Capture the cell that displays the provided text and extract its (x, y) central coordinate. 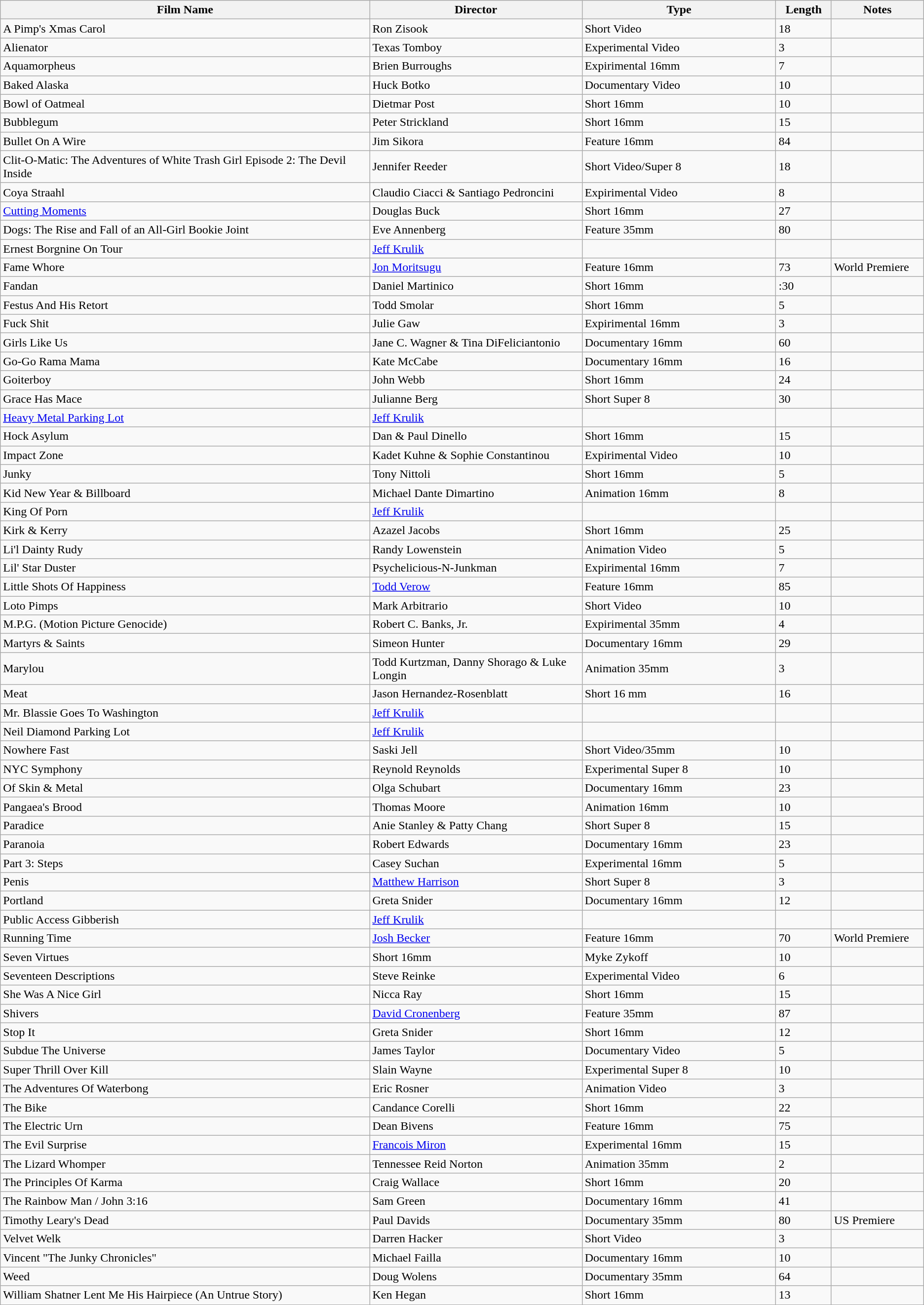
Expirimental 35mm (679, 624)
20 (804, 1183)
Impact Zone (185, 455)
Lil' Star Duster (185, 568)
Meat (185, 694)
The Adventures Of Waterbong (185, 1088)
Director (476, 10)
Coya Straahl (185, 192)
Part 3: Steps (185, 863)
Texas Tomboy (476, 47)
Jim Sikora (476, 141)
King Of Porn (185, 511)
Seventeen Descriptions (185, 976)
She Was A Nice Girl (185, 995)
Ken Hegan (476, 1295)
NYC Symphony (185, 769)
Matthew Harrison (476, 882)
Kadet Kuhne & Sophie Constantinou (476, 455)
John Webb (476, 380)
Michael Failla (476, 1258)
Peter Strickland (476, 122)
Seven Virtues (185, 957)
Huck Botko (476, 85)
Dietmar Post (476, 104)
M.P.G. (Motion Picture Genocide) (185, 624)
Loto Pimps (185, 606)
Olga Schubart (476, 788)
Li'l Dainty Rudy (185, 549)
Cutting Moments (185, 211)
13 (804, 1295)
Randy Lowenstein (476, 549)
25 (804, 530)
The Lizard Whomper (185, 1163)
Eric Rosner (476, 1088)
Craig Wallace (476, 1183)
2 (804, 1163)
Brien Burroughs (476, 66)
Jennifer Reeder (476, 167)
Jason Hernandez-Rosenblatt (476, 694)
US Premiere (878, 1220)
Short Video/Super 8 (679, 167)
Daniel Martinico (476, 286)
Heavy Metal Parking Lot (185, 418)
Goiterboy (185, 380)
Film Name (185, 10)
27 (804, 211)
Junky (185, 474)
The Evil Surprise (185, 1145)
6 (804, 976)
Sam Green (476, 1201)
Saski Jell (476, 750)
Dan & Paul Dinello (476, 436)
Marylou (185, 668)
Bubblegum (185, 122)
Michael Dante Dimartino (476, 493)
Ernest Borgnine On Tour (185, 248)
David Cronenberg (476, 1013)
:30 (804, 286)
Shivers (185, 1013)
Reynold Reynolds (476, 769)
Weed (185, 1276)
Super Thrill Over Kill (185, 1070)
Simeon Hunter (476, 643)
Martyrs & Saints (185, 643)
Paranoia (185, 844)
Josh Becker (476, 938)
30 (804, 399)
Bullet On A Wire (185, 141)
Robert Edwards (476, 844)
24 (804, 380)
Stop It (185, 1032)
Hock Asylum (185, 436)
Tennessee Reid Norton (476, 1163)
85 (804, 587)
Nowhere Fast (185, 750)
73 (804, 268)
Neil Diamond Parking Lot (185, 731)
Slain Wayne (476, 1070)
Fandan (185, 286)
Candance Corelli (476, 1107)
Dogs: The Rise and Fall of an All-Girl Bookie Joint (185, 230)
William Shatner Lent Me His Hairpiece (An Untrue Story) (185, 1295)
Robert C. Banks, Jr. (476, 624)
The Principles Of Karma (185, 1183)
Subdue The Universe (185, 1051)
Paul Davids (476, 1220)
Jane C. Wagner & Tina DiFeliciantonio (476, 343)
64 (804, 1276)
Bowl of Oatmeal (185, 104)
Fuck Shit (185, 324)
Casey Suchan (476, 863)
4 (804, 624)
Go-Go Rama Mama (185, 361)
Mark Arbitrario (476, 606)
Kirk & Kerry (185, 530)
Myke Zykoff (679, 957)
Notes (878, 10)
Public Access Gibberish (185, 920)
Claudio Ciacci & Santiago Pedroncini (476, 192)
Paradice (185, 825)
Kate McCabe (476, 361)
Mr. Blassie Goes To Washington (185, 713)
Steve Reinke (476, 976)
Type (679, 10)
Kid New Year & Billboard (185, 493)
The Bike (185, 1107)
Ron Zisook (476, 29)
Eve Annenberg (476, 230)
84 (804, 141)
Aquamorpheus (185, 66)
Penis (185, 882)
Baked Alaska (185, 85)
Azazel Jacobs (476, 530)
Dean Bivens (476, 1126)
75 (804, 1126)
Timothy Leary's Dead (185, 1220)
Portland (185, 901)
A Pimp's Xmas Carol (185, 29)
Todd Verow (476, 587)
Pangaea's Brood (185, 806)
Clit-O-Matic: The Adventures of White Trash Girl Episode 2: The Devil Inside (185, 167)
Little Shots Of Happiness (185, 587)
Velvet Welk (185, 1239)
29 (804, 643)
Psychelicious-N-Junkman (476, 568)
Girls Like Us (185, 343)
Anie Stanley & Patty Chang (476, 825)
James Taylor (476, 1051)
Nicca Ray (476, 995)
Length (804, 10)
Darren Hacker (476, 1239)
Running Time (185, 938)
Short 16 mm (679, 694)
22 (804, 1107)
Francois Miron (476, 1145)
The Electric Urn (185, 1126)
Short Video/35mm (679, 750)
60 (804, 343)
Tony Nittoli (476, 474)
Fame Whore (185, 268)
Grace Has Mace (185, 399)
Thomas Moore (476, 806)
Douglas Buck (476, 211)
Alienator (185, 47)
Julianne Berg (476, 399)
Vincent "The Junky Chronicles" (185, 1258)
87 (804, 1013)
Todd Smolar (476, 305)
Festus And His Retort (185, 305)
Jon Moritsugu (476, 268)
The Rainbow Man / John 3:16 (185, 1201)
Doug Wolens (476, 1276)
Julie Gaw (476, 324)
Todd Kurtzman, Danny Shorago & Luke Longin (476, 668)
41 (804, 1201)
70 (804, 938)
Of Skin & Metal (185, 788)
